Return [x, y] of the center of cell containing provided text 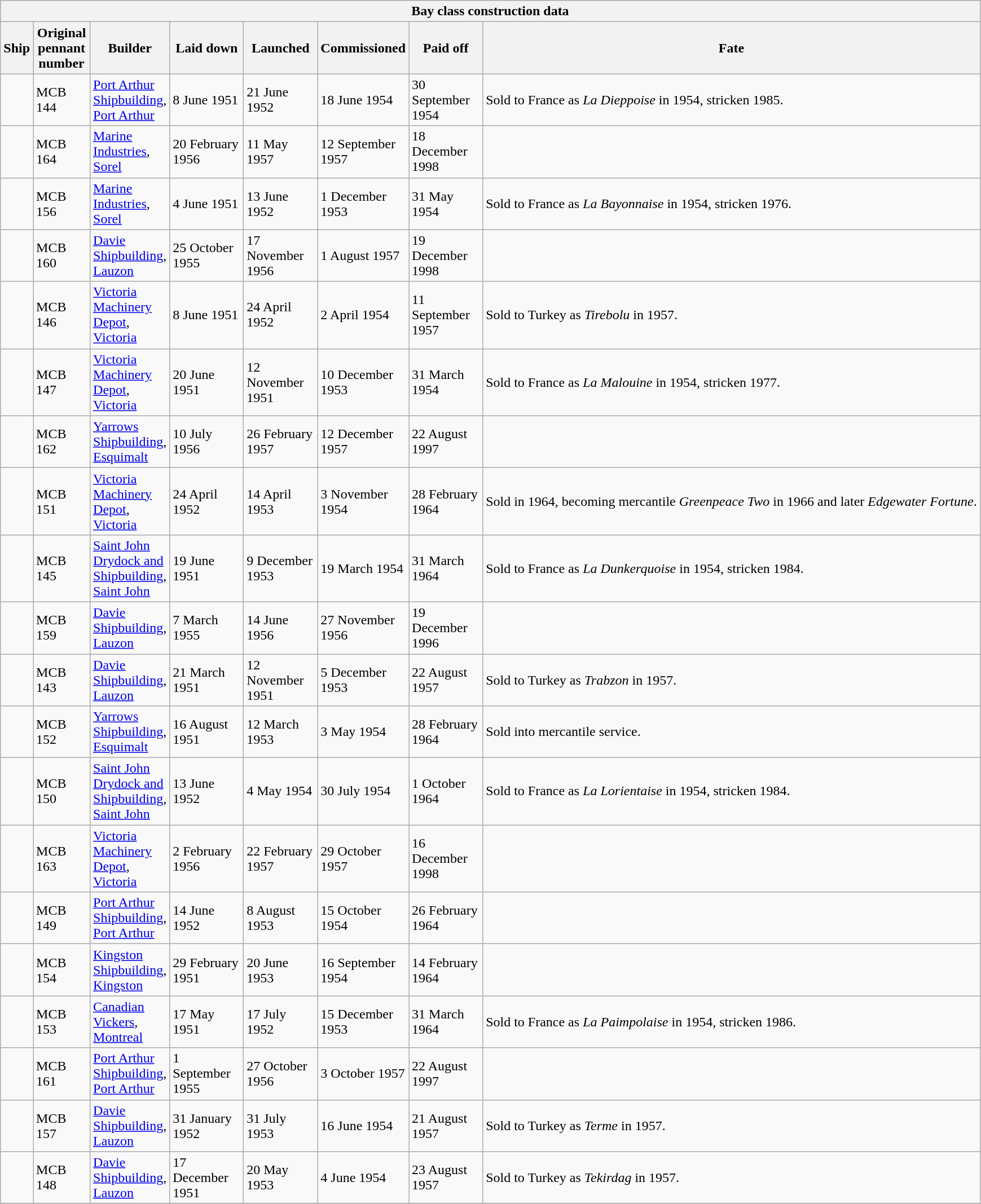
Builder [130, 48]
10 July 1956 [206, 442]
4 June 1951 [206, 204]
22 August 1957 [446, 680]
Canadian Vickers, Montreal [130, 1022]
16 December 1998 [446, 858]
MCB 157 [62, 1126]
17 July 1952 [281, 1022]
21 June 1952 [281, 100]
Sold to France as La Dieppoise in 1954, stricken 1985. [732, 100]
12 September 1957 [363, 152]
Sold in 1964, becoming mercantile Greenpeace Two in 1966 and later Edgewater Fortune. [732, 501]
MCB 164 [62, 152]
19 March 1954 [363, 568]
14 June 1956 [281, 628]
29 October 1957 [363, 858]
20 February 1956 [206, 152]
20 June 1951 [206, 382]
11 September 1957 [446, 315]
Kingston Shipbuilding, Kingston [130, 970]
8 August 1953 [281, 918]
26 February 1964 [446, 918]
MCB 149 [62, 918]
4 June 1954 [363, 1177]
MCB 144 [62, 100]
21 March 1951 [206, 680]
31 March 1954 [446, 382]
20 May 1953 [281, 1177]
Sold to Turkey as Trabzon in 1957. [732, 680]
10 December 1953 [363, 382]
Fate [732, 48]
MCB 154 [62, 970]
MCB 156 [62, 204]
1 December 1953 [363, 204]
2 April 1954 [363, 315]
Sold to Turkey as Tekirdag in 1957. [732, 1177]
Sold to France as La Dunkerquoise in 1954, stricken 1984. [732, 568]
7 March 1955 [206, 628]
MCB 161 [62, 1074]
MCB 162 [62, 442]
MCB 153 [62, 1022]
MCB 148 [62, 1177]
16 August 1951 [206, 732]
MCB 159 [62, 628]
Paid off [446, 48]
15 December 1953 [363, 1022]
Bay class construction data [490, 11]
Original pennant number [62, 48]
MCB 146 [62, 315]
20 June 1953 [281, 970]
Sold to France as La Lorientaise in 1954, stricken 1984. [732, 792]
11 May 1957 [281, 152]
19 June 1951 [206, 568]
19 December 1998 [446, 255]
MCB 143 [62, 680]
31 January 1952 [206, 1126]
Sold to France as La Malouine in 1954, stricken 1977. [732, 382]
1 October 1964 [446, 792]
3 May 1954 [363, 732]
MCB 150 [62, 792]
12 December 1957 [363, 442]
16 June 1954 [363, 1126]
29 February 1951 [206, 970]
3 October 1957 [363, 1074]
31 July 1953 [281, 1126]
22 February 1957 [281, 858]
25 October 1955 [206, 255]
5 December 1953 [363, 680]
27 October 1956 [281, 1074]
Launched [281, 48]
1 August 1957 [363, 255]
18 June 1954 [363, 100]
26 February 1957 [281, 442]
19 December 1996 [446, 628]
Ship [17, 48]
31 May 1954 [446, 204]
17 November 1956 [281, 255]
Sold to Turkey as Terme in 1957. [732, 1126]
30 July 1954 [363, 792]
MCB 145 [62, 568]
Commissioned [363, 48]
MCB 160 [62, 255]
12 March 1953 [281, 732]
23 August 1957 [446, 1177]
Laid down [206, 48]
Sold to France as La Bayonnaise in 1954, stricken 1976. [732, 204]
14 February 1964 [446, 970]
14 April 1953 [281, 501]
MCB 151 [62, 501]
3 November 1954 [363, 501]
15 October 1954 [363, 918]
2 February 1956 [206, 858]
9 December 1953 [281, 568]
Sold into mercantile service. [732, 732]
1 September 1955 [206, 1074]
17 December 1951 [206, 1177]
30 September 1954 [446, 100]
Sold to Turkey as Tirebolu in 1957. [732, 315]
14 June 1952 [206, 918]
18 December 1998 [446, 152]
27 November 1956 [363, 628]
MCB 152 [62, 732]
MCB 147 [62, 382]
4 May 1954 [281, 792]
21 August 1957 [446, 1126]
17 May 1951 [206, 1022]
MCB 163 [62, 858]
16 September 1954 [363, 970]
Sold to France as La Paimpolaise in 1954, stricken 1986. [732, 1022]
